Search for the cell housing the specified text and yield its (X, Y) center coordinate. 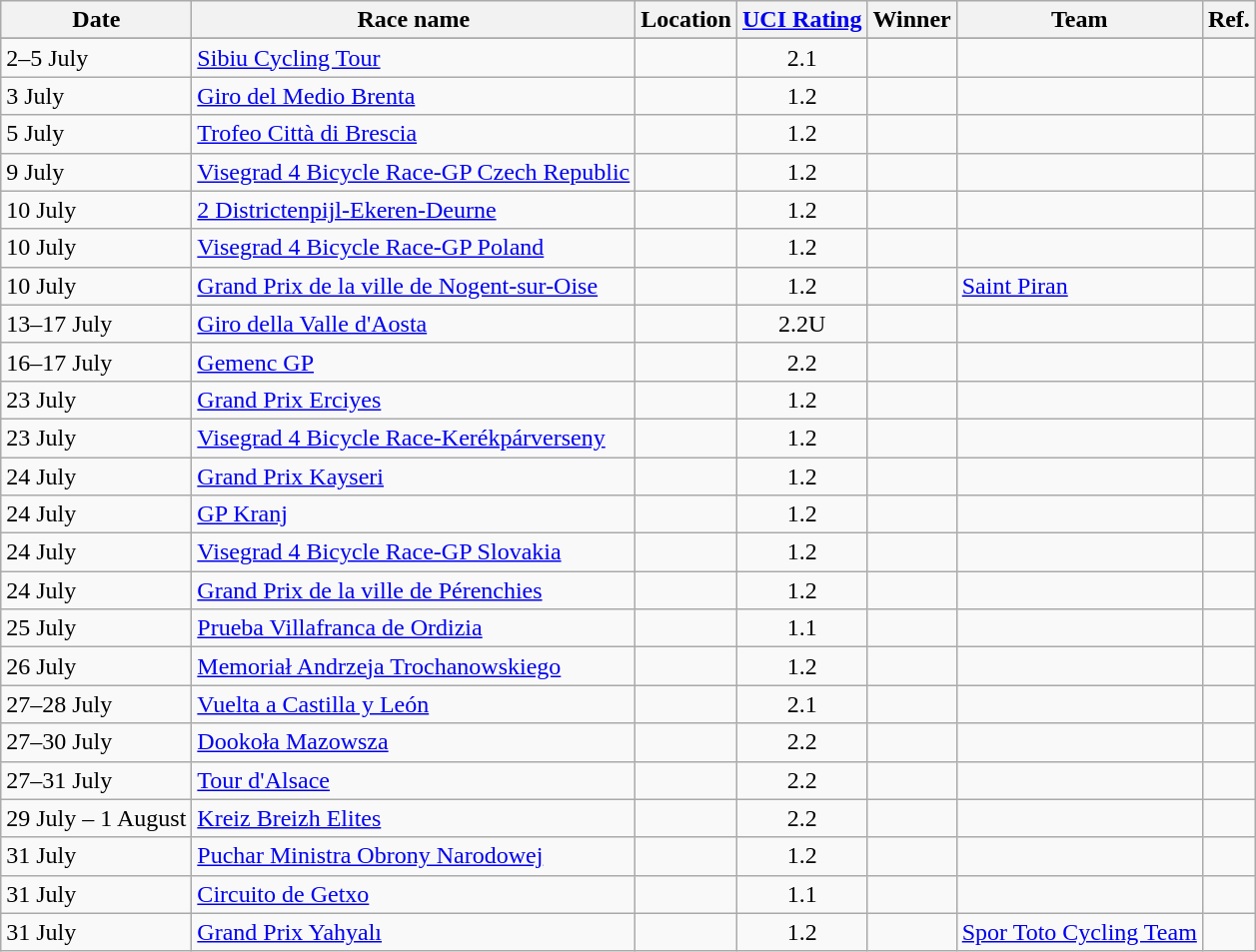
29 July – 1 August (96, 818)
Saint Piran (1079, 286)
27–31 July (96, 780)
Grand Prix Erciyes (414, 400)
Vuelta a Castilla y León (414, 704)
GP Kranj (414, 514)
Tour d'Alsace (414, 780)
Circuito de Getxo (414, 894)
Puchar Ministra Obrony Narodowej (414, 856)
Giro della Valle d'Aosta (414, 324)
Team (1079, 20)
9 July (96, 172)
Grand Prix Yahyalı (414, 932)
Memoriał Andrzeja Trochanowskiego (414, 666)
Winner (911, 20)
2–5 July (96, 58)
27–30 July (96, 742)
Spor Toto Cycling Team (1079, 932)
26 July (96, 666)
Prueba Villafranca de Ordizia (414, 628)
Visegrad 4 Bicycle Race-GP Slovakia (414, 552)
Ref. (1229, 20)
Dookoła Mazowsza (414, 742)
Kreiz Breizh Elites (414, 818)
Grand Prix Kayseri (414, 476)
Giro del Medio Brenta (414, 96)
Trofeo Città di Brescia (414, 134)
Visegrad 4 Bicycle Race-Kerékpárverseny (414, 438)
3 July (96, 96)
25 July (96, 628)
Race name (414, 20)
5 July (96, 134)
27–28 July (96, 704)
2 Districtenpijl-Ekeren-Deurne (414, 210)
Date (96, 20)
UCI Rating (802, 20)
Gemenc GP (414, 362)
Location (686, 20)
Grand Prix de la ville de Pérenchies (414, 590)
Sibiu Cycling Tour (414, 58)
Visegrad 4 Bicycle Race-GP Czech Republic (414, 172)
Visegrad 4 Bicycle Race-GP Poland (414, 248)
16–17 July (96, 362)
Grand Prix de la ville de Nogent-sur-Oise (414, 286)
2.2U (802, 324)
13–17 July (96, 324)
